Search for the cell housing the specified text and yield its (X, Y) center coordinate. 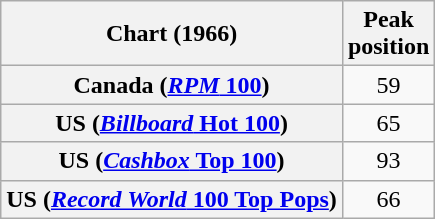
66 (388, 199)
US (Billboard Hot 100) (172, 123)
65 (388, 123)
US (Cashbox Top 100) (172, 161)
Chart (1966) (172, 34)
Peakposition (388, 34)
93 (388, 161)
US (Record World 100 Top Pops) (172, 199)
Canada (RPM 100) (172, 85)
59 (388, 85)
